Pinpoint the cell where the given text exists, returning its (x, y) midpoint coordinate. 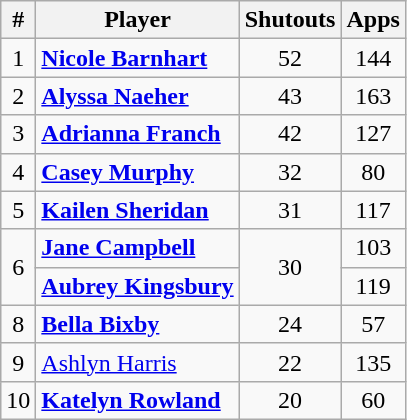
43 (290, 96)
Katelyn Rowland (138, 400)
20 (290, 400)
6 (18, 267)
Jane Campbell (138, 248)
30 (290, 267)
Player (138, 20)
4 (18, 172)
135 (373, 362)
Nicole Barnhart (138, 58)
Shutouts (290, 20)
Ashlyn Harris (138, 362)
103 (373, 248)
57 (373, 324)
3 (18, 134)
80 (373, 172)
2 (18, 96)
31 (290, 210)
5 (18, 210)
144 (373, 58)
Alyssa Naeher (138, 96)
Kailen Sheridan (138, 210)
32 (290, 172)
119 (373, 286)
8 (18, 324)
163 (373, 96)
127 (373, 134)
Adrianna Franch (138, 134)
Apps (373, 20)
24 (290, 324)
9 (18, 362)
52 (290, 58)
Aubrey Kingsbury (138, 286)
42 (290, 134)
60 (373, 400)
22 (290, 362)
10 (18, 400)
# (18, 20)
Bella Bixby (138, 324)
117 (373, 210)
Casey Murphy (138, 172)
1 (18, 58)
